Detect which cell encompasses the target text, then output its (x, y) center coordinate. 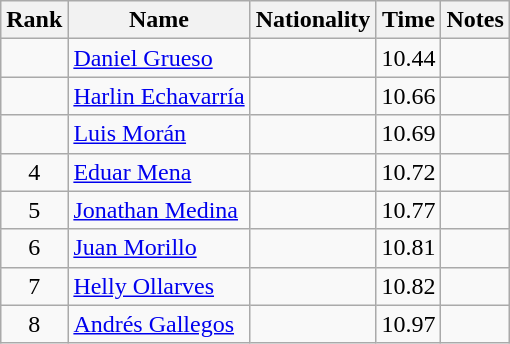
Jonathan Medina (159, 210)
Rank (34, 20)
5 (34, 210)
Daniel Grueso (159, 58)
10.82 (408, 286)
10.44 (408, 58)
Name (159, 20)
10.69 (408, 134)
10.81 (408, 248)
10.77 (408, 210)
10.72 (408, 172)
7 (34, 286)
8 (34, 324)
Eduar Mena (159, 172)
Luis Morán (159, 134)
10.66 (408, 96)
4 (34, 172)
10.97 (408, 324)
Nationality (313, 20)
Notes (475, 20)
Time (408, 20)
Harlin Echavarría (159, 96)
Helly Ollarves (159, 286)
Juan Morillo (159, 248)
Andrés Gallegos (159, 324)
6 (34, 248)
